Pinpoint the cell where the given text exists, returning its [X, Y] midpoint coordinate. 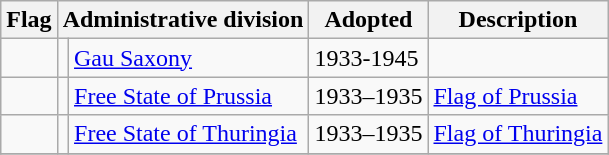
Description [518, 20]
Flag [29, 20]
Gau Saxony [189, 58]
Free State of Thuringia [189, 134]
Administrative division [183, 20]
Free State of Prussia [189, 96]
1933-1945 [368, 58]
Adopted [368, 20]
Flag of Prussia [518, 96]
Flag of Thuringia [518, 134]
